Pinpoint the cell where the given text exists, returning its (x, y) midpoint coordinate. 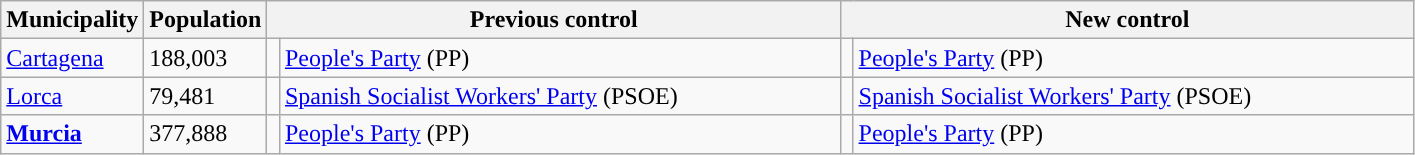
188,003 (206, 58)
Previous control (554, 20)
Lorca (72, 96)
79,481 (206, 96)
Municipality (72, 20)
New control (1127, 20)
Population (206, 20)
Murcia (72, 134)
377,888 (206, 134)
Cartagena (72, 58)
